Extract the (x, y) coordinate from the center of the cell holding the provided text.  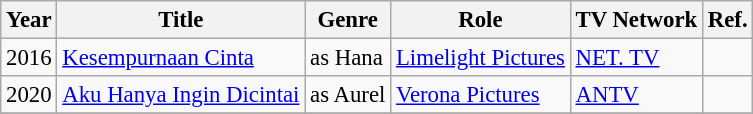
Aku Hanya Ingin Dicintai (181, 95)
as Hana (348, 58)
Kesempurnaan Cinta (181, 58)
Verona Pictures (481, 95)
Title (181, 20)
Genre (348, 20)
Ref. (727, 20)
Role (481, 20)
ANTV (636, 95)
2020 (29, 95)
Limelight Pictures (481, 58)
as Aurel (348, 95)
2016 (29, 58)
Year (29, 20)
NET. TV (636, 58)
TV Network (636, 20)
